Extract the (X, Y) coordinate from the center of the cell holding the provided text.  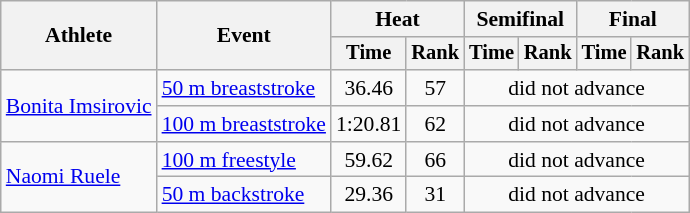
Event (244, 36)
29.36 (368, 195)
100 m breaststroke (244, 124)
Heat (398, 19)
Semifinal (520, 19)
50 m backstroke (244, 195)
59.62 (368, 160)
36.46 (368, 88)
Final (633, 19)
Naomi Ruele (79, 178)
57 (435, 88)
50 m breaststroke (244, 88)
66 (435, 160)
31 (435, 195)
1:20.81 (368, 124)
Athlete (79, 36)
62 (435, 124)
Bonita Imsirovic (79, 106)
100 m freestyle (244, 160)
